Extract the [x, y] coordinate from the center of the cell holding the provided text.  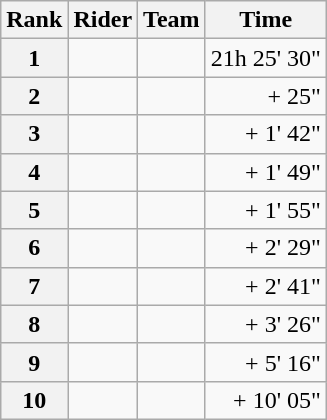
1 [34, 58]
4 [34, 172]
Rank [34, 20]
+ 1' 55" [266, 210]
+ 3' 26" [266, 324]
+ 5' 16" [266, 362]
5 [34, 210]
+ 2' 41" [266, 286]
10 [34, 400]
Team [172, 20]
2 [34, 96]
+ 1' 42" [266, 134]
Rider [103, 20]
6 [34, 248]
Time [266, 20]
3 [34, 134]
9 [34, 362]
8 [34, 324]
+ 1' 49" [266, 172]
21h 25' 30" [266, 58]
+ 25" [266, 96]
7 [34, 286]
+ 2' 29" [266, 248]
+ 10' 05" [266, 400]
